Extract the [x, y] coordinate from the center of the cell holding the provided text.  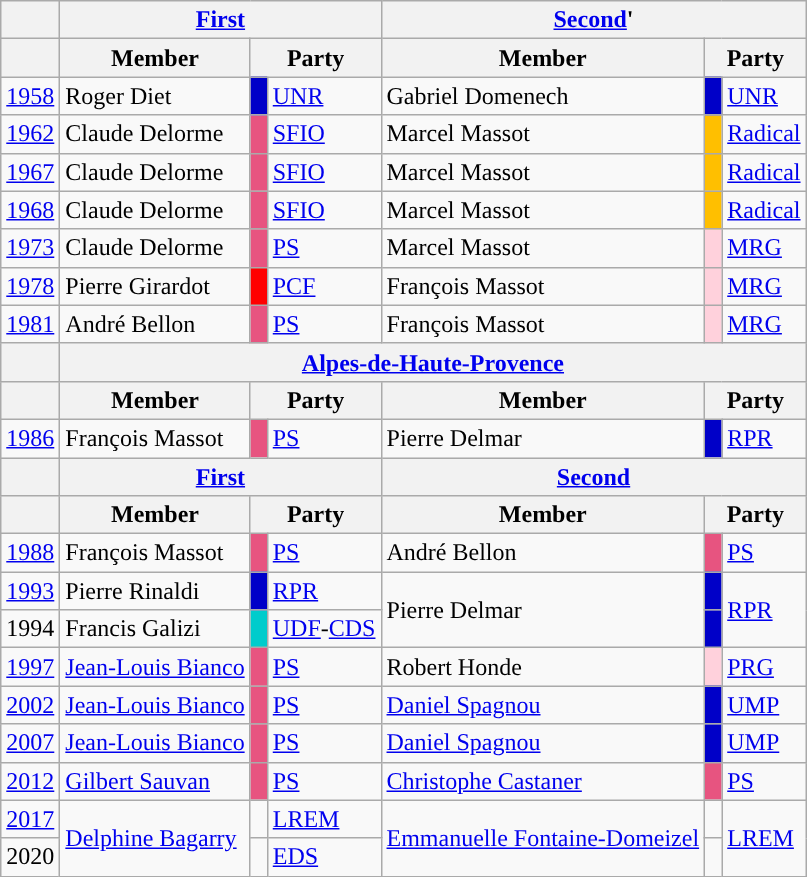
PRG [764, 667]
2002 [30, 705]
1988 [30, 553]
Alpes-de-Haute-Provence [433, 362]
1994 [30, 629]
1962 [30, 134]
Gabriel Domenech [543, 96]
Emmanuelle Fontaine-Domeizel [543, 838]
Pierre Girardot [155, 286]
2017 [30, 819]
Robert Honde [543, 667]
EDS [324, 857]
1978 [30, 286]
2007 [30, 743]
1997 [30, 667]
1986 [30, 438]
1958 [30, 96]
Francis Galizi [155, 629]
Second' [594, 20]
2012 [30, 781]
1973 [30, 248]
1981 [30, 324]
Roger Diet [155, 96]
Gilbert Sauvan [155, 781]
Christophe Castaner [543, 781]
1993 [30, 591]
Pierre Rinaldi [155, 591]
1967 [30, 172]
1968 [30, 210]
Second [594, 477]
UDF-CDS [324, 629]
2020 [30, 857]
PCF [324, 286]
Delphine Bagarry [155, 838]
